From the cell containing the given text, extract its center point as [x, y] coordinate. 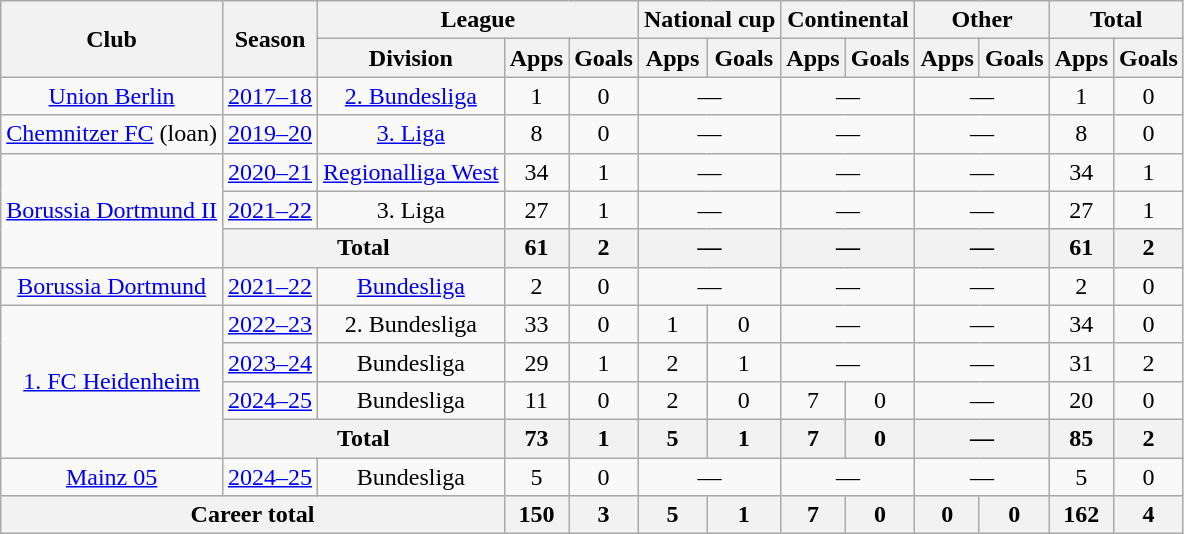
4 [1149, 515]
Season [270, 39]
2020–21 [270, 172]
73 [536, 438]
Mainz 05 [112, 477]
Regionalliga West [412, 172]
Division [412, 58]
Club [112, 39]
2017–18 [270, 96]
29 [536, 362]
11 [536, 400]
Borussia Dortmund II [112, 210]
Union Berlin [112, 96]
League [478, 20]
150 [536, 515]
3 [604, 515]
Other [982, 20]
20 [1081, 400]
2023–24 [270, 362]
1. FC Heidenheim [112, 381]
33 [536, 324]
31 [1081, 362]
Chemnitzer FC (loan) [112, 134]
162 [1081, 515]
Borussia Dortmund [112, 286]
Continental [848, 20]
2019–20 [270, 134]
National cup [709, 20]
2022–23 [270, 324]
85 [1081, 438]
Career total [252, 515]
